Return the [X, Y] coordinate for the center point of the cell that contains the specified text.  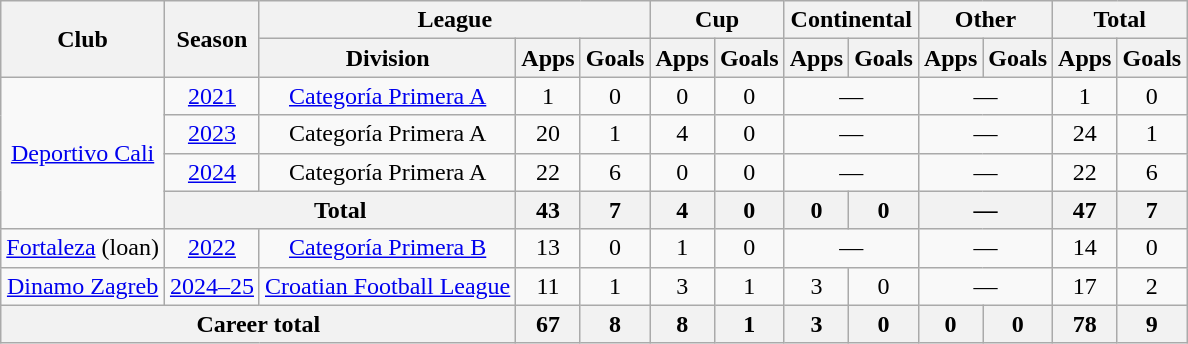
Other [985, 20]
24 [1085, 134]
Continental [851, 20]
Fortaleza (loan) [83, 248]
43 [548, 210]
78 [1085, 324]
Categoría Primera B [387, 248]
Club [83, 39]
Season [212, 39]
2024–25 [212, 286]
2 [1152, 286]
2023 [212, 134]
2022 [212, 248]
13 [548, 248]
League [454, 20]
47 [1085, 210]
2021 [212, 96]
Deportivo Cali [83, 153]
Division [387, 58]
Dinamo Zagreb [83, 286]
Croatian Football League [387, 286]
17 [1085, 286]
Career total [258, 324]
67 [548, 324]
14 [1085, 248]
2024 [212, 172]
11 [548, 286]
Cup [717, 20]
9 [1152, 324]
20 [548, 134]
